Output the [X, Y] coordinate of the center of the cell containing the given text.  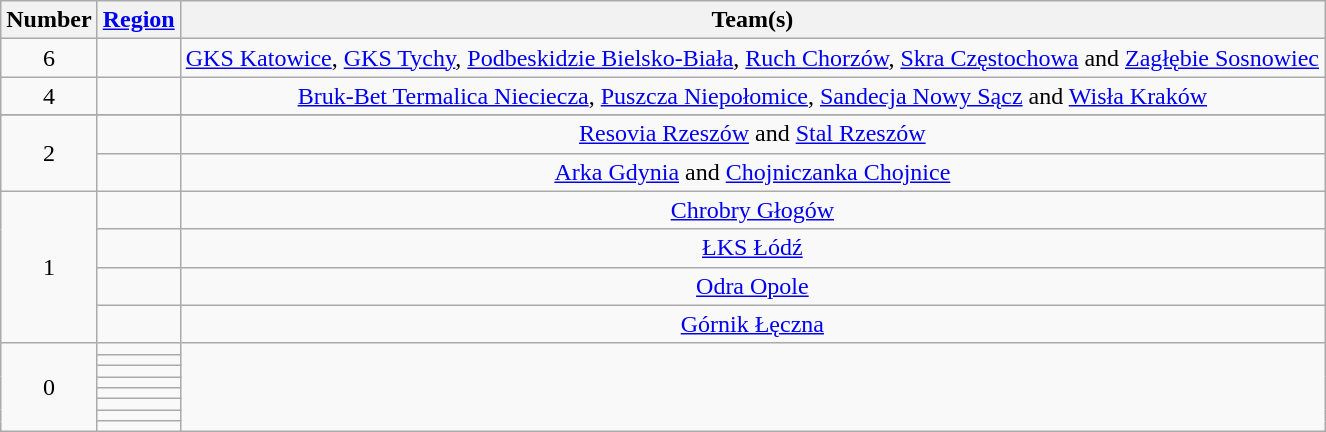
ŁKS Łódź [752, 248]
Chrobry Głogów [752, 210]
GKS Katowice, GKS Tychy, Podbeskidzie Bielsko-Biała, Ruch Chorzów, Skra Częstochowa and Zagłębie Sosnowiec [752, 58]
Bruk-Bet Termalica Nieciecza, Puszcza Niepołomice, Sandecja Nowy Sącz and Wisła Kraków [752, 96]
Region [138, 20]
Górnik Łęczna [752, 324]
4 [49, 96]
Resovia Rzeszów and Stal Rzeszów [752, 134]
0 [49, 387]
Number [49, 20]
2 [49, 153]
Team(s) [752, 20]
1 [49, 267]
6 [49, 58]
Odra Opole [752, 286]
Arka Gdynia and Chojniczanka Chojnice [752, 172]
